Search for the cell housing the specified text and yield its [x, y] center coordinate. 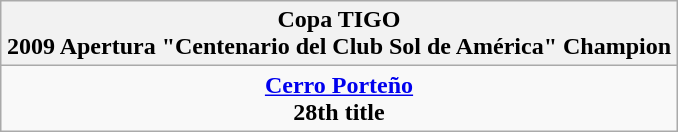
Cerro Porteño28th title [338, 98]
Copa TIGO2009 Apertura "Centenario del Club Sol de América" Champion [338, 34]
